Output the [x, y] coordinate of the center of the cell containing the given text.  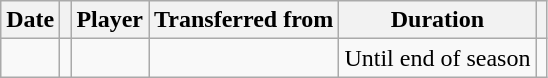
Duration [438, 20]
Transferred from [244, 20]
Until end of season [438, 58]
Player [110, 20]
Date [30, 20]
